Pinpoint the cell where the given text exists, returning its (x, y) midpoint coordinate. 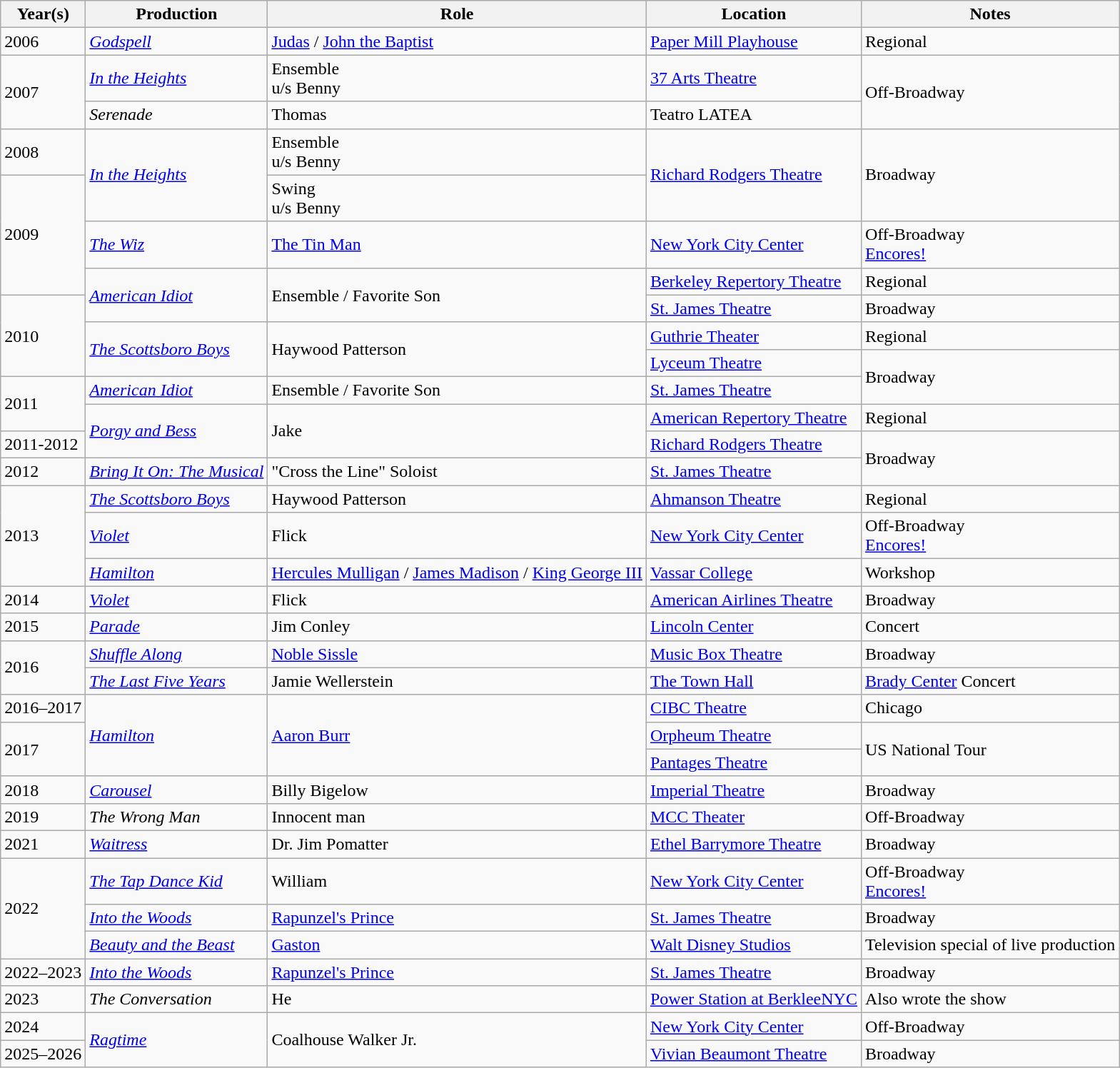
Role (457, 14)
2013 (43, 535)
The Wiz (177, 244)
Pantages Theatre (754, 762)
Guthrie Theater (754, 336)
37 Arts Theatre (754, 79)
Carousel (177, 790)
2018 (43, 790)
Walt Disney Studios (754, 945)
Thomas (457, 115)
US National Tour (989, 749)
Waitress (177, 844)
Gaston (457, 945)
2022–2023 (43, 972)
Vivian Beaumont Theatre (754, 1054)
Hercules Mulligan / James Madison / King George III (457, 573)
Coalhouse Walker Jr. (457, 1040)
Godspell (177, 41)
2009 (43, 235)
Judas / John the Baptist (457, 41)
The Tin Man (457, 244)
He (457, 999)
2010 (43, 336)
Berkeley Repertory Theatre (754, 281)
2007 (43, 91)
Innocent man (457, 817)
The Last Five Years (177, 681)
Jamie Wellerstein (457, 681)
Ragtime (177, 1040)
Notes (989, 14)
The Wrong Man (177, 817)
Billy Bigelow (457, 790)
2023 (43, 999)
2024 (43, 1027)
Dr. Jim Pomatter (457, 844)
Swingu/s Benny (457, 198)
Ethel Barrymore Theatre (754, 844)
Ahmanson Theatre (754, 499)
CIBC Theatre (754, 708)
William (457, 881)
Noble Sissle (457, 654)
2008 (43, 151)
Music Box Theatre (754, 654)
Serenade (177, 115)
Concert (989, 627)
Paper Mill Playhouse (754, 41)
2016–2017 (43, 708)
MCC Theater (754, 817)
American Repertory Theatre (754, 418)
2019 (43, 817)
Lincoln Center (754, 627)
Production (177, 14)
Aaron Burr (457, 735)
2014 (43, 600)
Shuffle Along (177, 654)
Workshop (989, 573)
Television special of live production (989, 945)
2011-2012 (43, 445)
2012 (43, 472)
2025–2026 (43, 1054)
Imperial Theatre (754, 790)
Also wrote the show (989, 999)
Location (754, 14)
Brady Center Concert (989, 681)
2021 (43, 844)
Vassar College (754, 573)
Porgy and Bess (177, 431)
Beauty and the Beast (177, 945)
The Tap Dance Kid (177, 881)
Parade (177, 627)
Orpheum Theatre (754, 735)
Chicago (989, 708)
The Town Hall (754, 681)
Power Station at BerkleeNYC (754, 999)
2006 (43, 41)
2016 (43, 667)
Year(s) (43, 14)
2011 (43, 403)
American Airlines Theatre (754, 600)
2017 (43, 749)
Teatro LATEA (754, 115)
2022 (43, 908)
"Cross the Line" Soloist (457, 472)
Jim Conley (457, 627)
Lyceum Theatre (754, 363)
The Conversation (177, 999)
Bring It On: The Musical (177, 472)
2015 (43, 627)
Jake (457, 431)
